Provide the [X, Y] coordinate of the cell's center where the given text is located.  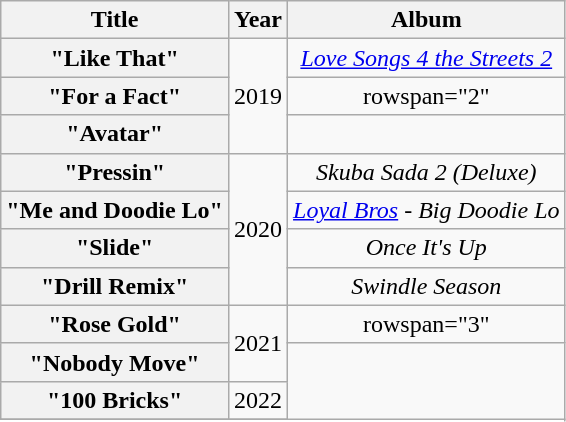
Year [258, 20]
Title [115, 20]
2020 [258, 229]
"Pressin" [115, 172]
"Like That" [115, 58]
"Slide" [115, 248]
"For a Fact" [115, 96]
"Me and Doodie Lo" [115, 210]
"Drill Remix" [115, 286]
Skuba Sada 2 (Deluxe) [427, 172]
Love Songs 4 the Streets 2 [427, 58]
2022 [258, 400]
Swindle Season [427, 286]
2019 [258, 96]
Loyal Bros - Big Doodie Lo [427, 210]
"Avatar" [115, 134]
Album [427, 20]
rowspan="3" [427, 324]
"100 Bricks" [115, 400]
rowspan="2" [427, 96]
2021 [258, 343]
Once It's Up [427, 248]
"Nobody Move" [115, 362]
"Rose Gold" [115, 324]
